Find where the given text appears and provide that cell's center as [X, Y] coordinate. 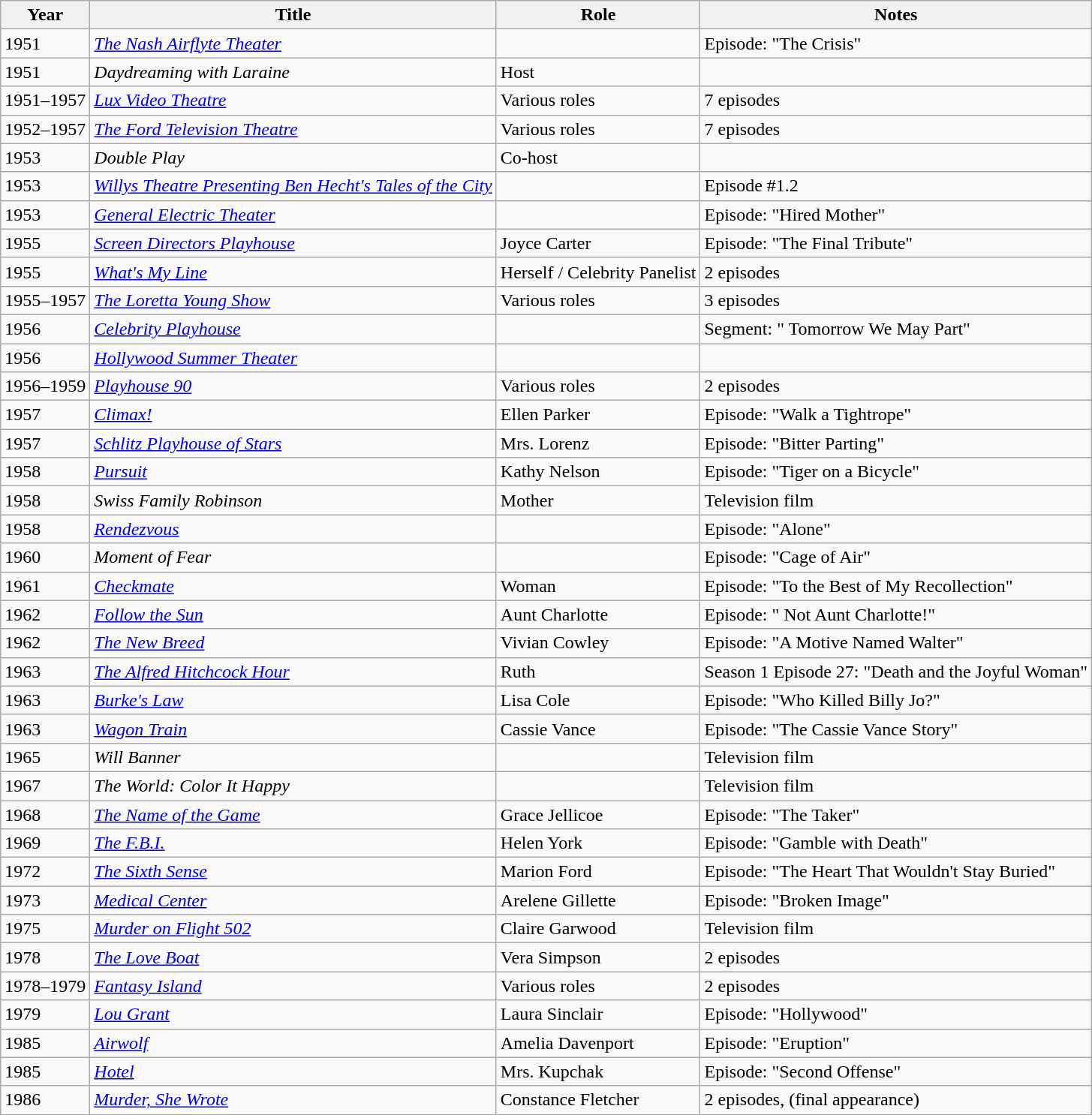
Pursuit [293, 472]
General Electric Theater [293, 215]
Daydreaming with Laraine [293, 72]
Segment: " Tomorrow We May Part" [896, 329]
Episode: " Not Aunt Charlotte!" [896, 615]
2 episodes, (final appearance) [896, 1100]
Aunt Charlotte [598, 615]
Episode: "A Motive Named Walter" [896, 643]
Ellen Parker [598, 415]
1969 [45, 843]
Hotel [293, 1071]
The Loretta Young Show [293, 300]
Episode: "The Final Tribute" [896, 243]
Herself / Celebrity Panelist [598, 272]
Lou Grant [293, 1014]
Checkmate [293, 586]
Mother [598, 500]
1986 [45, 1100]
Willys Theatre Presenting Ben Hecht's Tales of the City [293, 186]
1952–1957 [45, 129]
Episode #1.2 [896, 186]
The F.B.I. [293, 843]
The Ford Television Theatre [293, 129]
Season 1 Episode 27: "Death and the Joyful Woman" [896, 672]
Burke's Law [293, 700]
1978 [45, 957]
The World: Color It Happy [293, 786]
The Alfred Hitchcock Hour [293, 672]
Notes [896, 15]
Episode: "Eruption" [896, 1043]
Episode: "Cage of Air" [896, 557]
Hollywood Summer Theater [293, 358]
Climax! [293, 415]
Wagon Train [293, 729]
Woman [598, 586]
Medical Center [293, 900]
Episode: "The Taker" [896, 814]
Episode: "Bitter Parting" [896, 443]
1968 [45, 814]
Episode: "To the Best of My Recollection" [896, 586]
Murder, She Wrote [293, 1100]
Co-host [598, 158]
Constance Fletcher [598, 1100]
Year [45, 15]
Episode: "The Heart That Wouldn't Stay Buried" [896, 872]
Ruth [598, 672]
Mrs. Kupchak [598, 1071]
Marion Ford [598, 872]
Will Banner [293, 757]
Episode: "Who Killed Billy Jo?" [896, 700]
Title [293, 15]
1975 [45, 929]
Grace Jellicoe [598, 814]
Arelene Gillette [598, 900]
Joyce Carter [598, 243]
Cassie Vance [598, 729]
Kathy Nelson [598, 472]
Episode: "The Cassie Vance Story" [896, 729]
Lux Video Theatre [293, 101]
Moment of Fear [293, 557]
Lisa Cole [598, 700]
Episode: "Hired Mother" [896, 215]
Episode: "Tiger on a Bicycle" [896, 472]
The New Breed [293, 643]
Vivian Cowley [598, 643]
Double Play [293, 158]
1965 [45, 757]
Celebrity Playhouse [293, 329]
3 episodes [896, 300]
Episode: "The Crisis" [896, 44]
1955–1957 [45, 300]
Host [598, 72]
The Nash Airflyte Theater [293, 44]
What's My Line [293, 272]
Episode: "Walk a Tightrope" [896, 415]
1956–1959 [45, 386]
Playhouse 90 [293, 386]
Vera Simpson [598, 957]
The Name of the Game [293, 814]
Claire Garwood [598, 929]
Episode: "Hollywood" [896, 1014]
Follow the Sun [293, 615]
Episode: "Second Offense" [896, 1071]
Rendezvous [293, 529]
Role [598, 15]
Murder on Flight 502 [293, 929]
Laura Sinclair [598, 1014]
Amelia Davenport [598, 1043]
1978–1979 [45, 986]
Mrs. Lorenz [598, 443]
1960 [45, 557]
1961 [45, 586]
Episode: "Alone" [896, 529]
Episode: "Broken Image" [896, 900]
The Sixth Sense [293, 872]
Airwolf [293, 1043]
1979 [45, 1014]
1973 [45, 900]
Fantasy Island [293, 986]
1967 [45, 786]
Episode: "Gamble with Death" [896, 843]
Helen York [598, 843]
Screen Directors Playhouse [293, 243]
Swiss Family Robinson [293, 500]
The Love Boat [293, 957]
1972 [45, 872]
1951–1957 [45, 101]
Schlitz Playhouse of Stars [293, 443]
